Identify which cell holds the provided text, then report its (X, Y) central coordinate. 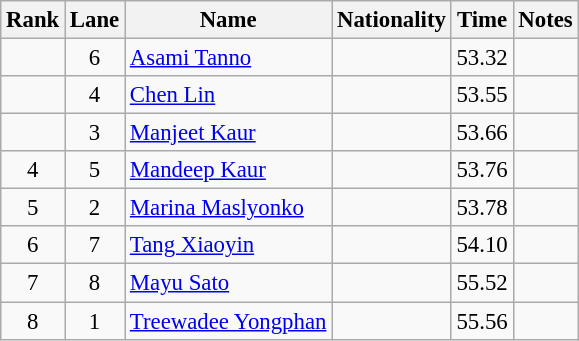
3 (95, 133)
Tang Xiaoyin (228, 245)
55.56 (482, 321)
53.66 (482, 133)
1 (95, 321)
Treewadee Yongphan (228, 321)
2 (95, 208)
53.55 (482, 95)
Name (228, 20)
Notes (546, 20)
53.76 (482, 170)
Chen Lin (228, 95)
Mandeep Kaur (228, 170)
Marina Maslyonko (228, 208)
53.78 (482, 208)
Time (482, 20)
Nationality (392, 20)
54.10 (482, 245)
Manjeet Kaur (228, 133)
53.32 (482, 58)
55.52 (482, 283)
Asami Tanno (228, 58)
Mayu Sato (228, 283)
Lane (95, 20)
Rank (33, 20)
